From the cell containing the given text, extract its center point as (X, Y) coordinate. 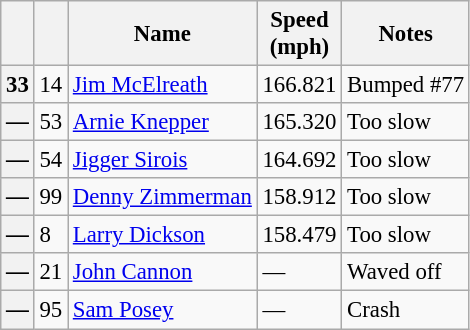
54 (50, 160)
21 (50, 273)
Larry Dickson (163, 235)
John Cannon (163, 273)
53 (50, 122)
33 (18, 85)
Jigger Sirois (163, 160)
165.320 (300, 122)
164.692 (300, 160)
166.821 (300, 85)
Denny Zimmerman (163, 197)
Waved off (406, 273)
14 (50, 85)
Name (163, 34)
Jim McElreath (163, 85)
158.479 (300, 235)
Bumped #77 (406, 85)
158.912 (300, 197)
Notes (406, 34)
Speed(mph) (300, 34)
99 (50, 197)
Sam Posey (163, 310)
Crash (406, 310)
95 (50, 310)
Arnie Knepper (163, 122)
8 (50, 235)
